Identify which cell holds the provided text, then report its [x, y] central coordinate. 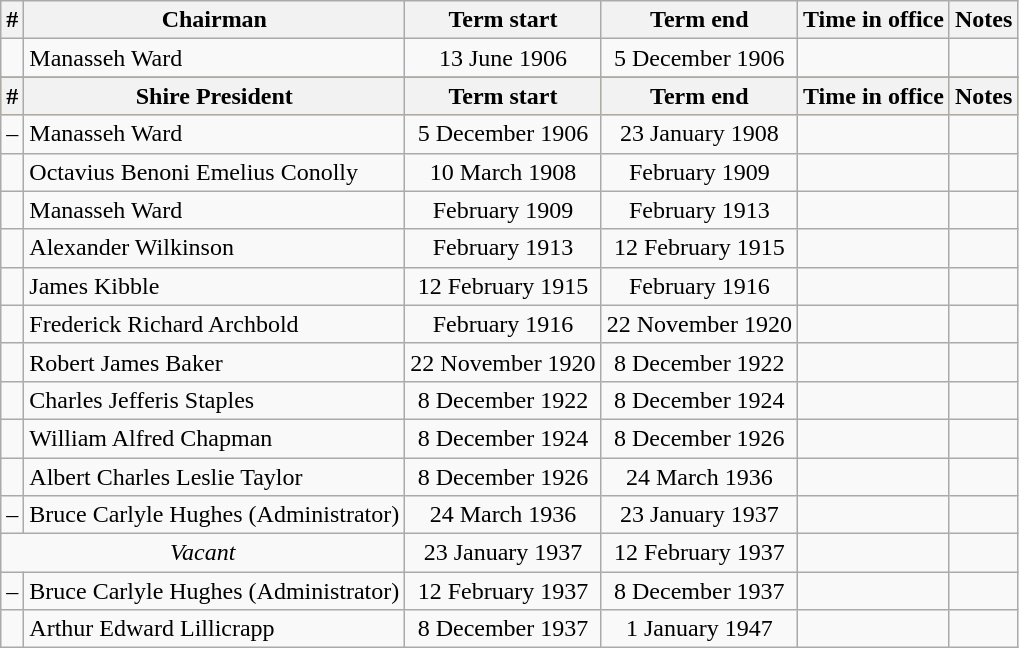
23 January 1908 [699, 134]
Charles Jefferis Staples [214, 400]
James Kibble [214, 286]
Alexander Wilkinson [214, 248]
Albert Charles Leslie Taylor [214, 477]
1 January 1947 [699, 629]
Shire President [214, 96]
Chairman [214, 20]
William Alfred Chapman [214, 438]
10 March 1908 [503, 172]
Octavius Benoni Emelius Conolly [214, 172]
13 June 1906 [503, 58]
Robert James Baker [214, 362]
Vacant [203, 553]
Arthur Edward Lillicrapp [214, 629]
Frederick Richard Archbold [214, 324]
